Provide the (x, y) coordinate of the cell's center where the given text is located.  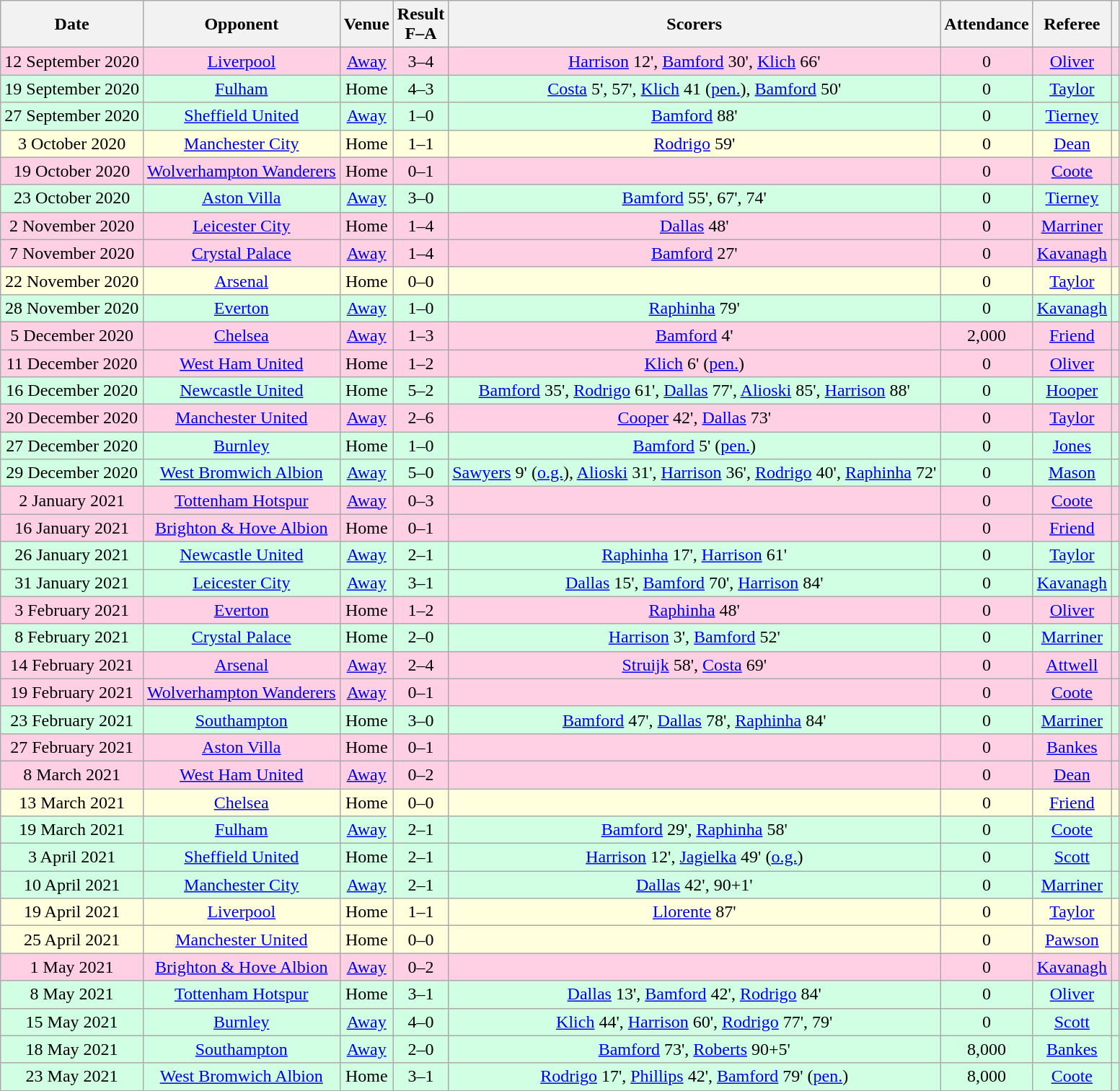
Harrison 12', Bamford 30', Klich 66' (695, 61)
27 December 2020 (72, 446)
19 April 2021 (72, 912)
8 February 2021 (72, 637)
Raphinha 17', Harrison 61' (695, 555)
14 February 2021 (72, 665)
2,000 (987, 335)
Cooper 42', Dallas 73' (695, 418)
28 November 2020 (72, 308)
4–0 (420, 1022)
Attendance (987, 25)
Rodrigo 17', Phillips 42', Bamford 79' (pen.) (695, 1077)
Bamford 73', Roberts 90+5' (695, 1049)
13 March 2021 (72, 803)
5–2 (420, 391)
18 May 2021 (72, 1049)
11 December 2020 (72, 363)
Struijk 58', Costa 69' (695, 665)
Raphinha 79' (695, 308)
Llorente 87' (695, 912)
8 March 2021 (72, 774)
10 April 2021 (72, 885)
Dallas 42', 90+1' (695, 885)
2 November 2020 (72, 226)
Klich 44', Harrison 60', Rodrigo 77', 79' (695, 1022)
Dallas 48' (695, 226)
23 February 2021 (72, 720)
27 September 2020 (72, 116)
Bamford 27' (695, 253)
Dallas 13', Bamford 42', Rodrigo 84' (695, 994)
Bamford 35', Rodrigo 61', Dallas 77', Alioski 85', Harrison 88' (695, 391)
Jones (1072, 446)
Bamford 5' (pen.) (695, 446)
Bamford 4' (695, 335)
Dallas 15', Bamford 70', Harrison 84' (695, 583)
Attwell (1072, 665)
Klich 6' (pen.) (695, 363)
15 May 2021 (72, 1022)
19 March 2021 (72, 830)
Sawyers 9' (o.g.), Alioski 31', Harrison 36', Rodrigo 40', Raphinha 72' (695, 473)
2 January 2021 (72, 500)
Harrison 12', Jagielka 49' (o.g.) (695, 857)
20 December 2020 (72, 418)
Rodrigo 59' (695, 143)
2–4 (420, 665)
3 April 2021 (72, 857)
Bamford 47', Dallas 78', Raphinha 84' (695, 720)
Scorers (695, 25)
1 May 2021 (72, 967)
3 October 2020 (72, 143)
16 January 2021 (72, 528)
Hooper (1072, 391)
2–6 (420, 418)
23 October 2020 (72, 198)
Referee (1072, 25)
Venue (366, 25)
16 December 2020 (72, 391)
23 May 2021 (72, 1077)
19 February 2021 (72, 692)
Harrison 3', Bamford 52' (695, 637)
Pawson (1072, 940)
Date (72, 25)
4–3 (420, 89)
31 January 2021 (72, 583)
5 December 2020 (72, 335)
7 November 2020 (72, 253)
29 December 2020 (72, 473)
19 September 2020 (72, 89)
8 May 2021 (72, 994)
Opponent (241, 25)
Bamford 88' (695, 116)
5–0 (420, 473)
ResultF–A (420, 25)
25 April 2021 (72, 940)
Costa 5', 57', Klich 41 (pen.), Bamford 50' (695, 89)
12 September 2020 (72, 61)
19 October 2020 (72, 171)
Bamford 55', 67', 74' (695, 198)
3 February 2021 (72, 610)
Bamford 29', Raphinha 58' (695, 830)
0–3 (420, 500)
22 November 2020 (72, 281)
26 January 2021 (72, 555)
Mason (1072, 473)
1–3 (420, 335)
Raphinha 48' (695, 610)
3–4 (420, 61)
27 February 2021 (72, 747)
